Locate the cell with the specified text and output its (X, Y) center coordinate. 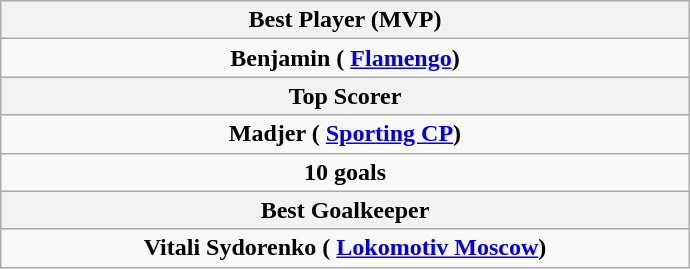
Best Player (MVP) (345, 20)
Best Goalkeeper (345, 210)
Benjamin ( Flamengo) (345, 58)
Vitali Sydorenko ( Lokomotiv Moscow) (345, 248)
Madjer ( Sporting CP) (345, 134)
10 goals (345, 172)
Top Scorer (345, 96)
